Locate the cell with the specified text and output its (x, y) center coordinate. 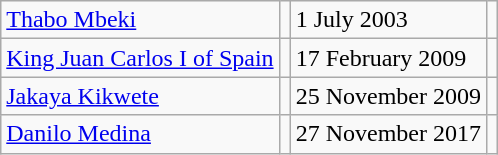
Jakaya Kikwete (140, 96)
1 July 2003 (388, 20)
27 November 2017 (388, 134)
Danilo Medina (140, 134)
King Juan Carlos I of Spain (140, 58)
17 February 2009 (388, 58)
25 November 2009 (388, 96)
Thabo Mbeki (140, 20)
